For the text-containing cell, return its midpoint in [X, Y] coordinate format. 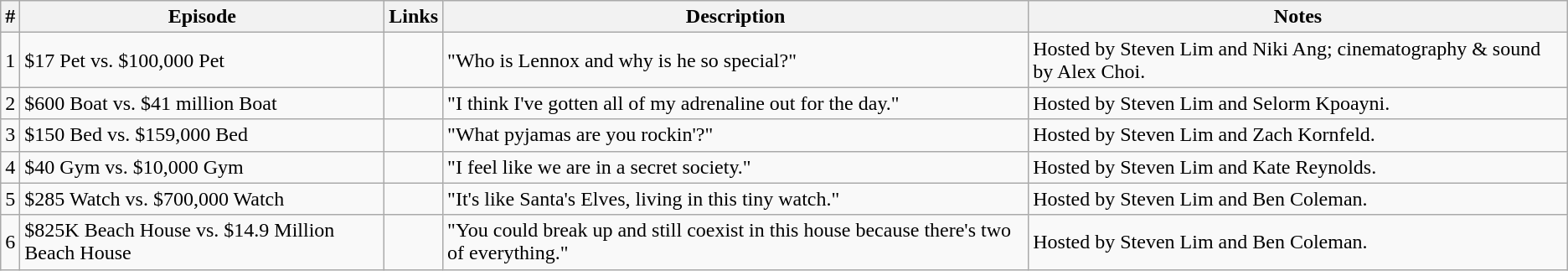
Notes [1298, 17]
"What pyjamas are you rockin'?" [735, 135]
Episode [203, 17]
"I think I've gotten all of my adrenaline out for the day." [735, 103]
6 [10, 242]
Hosted by Steven Lim and Niki Ang; cinematography & sound by Alex Choi. [1298, 60]
5 [10, 199]
Hosted by Steven Lim and Kate Reynolds. [1298, 167]
$600 Boat vs. $41 million Boat [203, 103]
# [10, 17]
$285 Watch vs. $700,000 Watch [203, 199]
1 [10, 60]
"I feel like we are in a secret society." [735, 167]
Hosted by Steven Lim and Selorm Kpoayni. [1298, 103]
Description [735, 17]
Links [414, 17]
"Who is Lennox and why is he so special?" [735, 60]
3 [10, 135]
4 [10, 167]
$40 Gym vs. $10,000 Gym [203, 167]
$17 Pet vs. $100,000 Pet [203, 60]
Hosted by Steven Lim and Zach Kornfeld. [1298, 135]
2 [10, 103]
"It's like Santa's Elves, living in this tiny watch." [735, 199]
"You could break up and still coexist in this house because there's two of everything." [735, 242]
$150 Bed vs. $159,000 Bed [203, 135]
$825K Beach House vs. $14.9 Million Beach House [203, 242]
